Extract the [x, y] coordinate from the center of the cell holding the provided text.  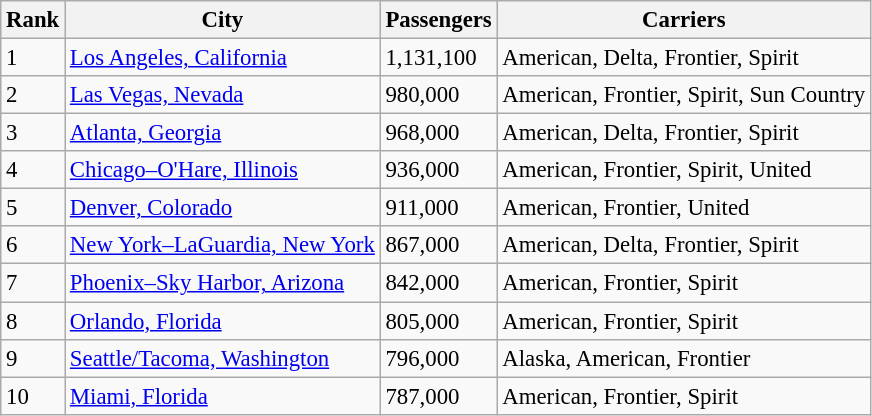
9 [33, 358]
New York–LaGuardia, New York [223, 245]
2 [33, 95]
4 [33, 170]
867,000 [438, 245]
Phoenix–Sky Harbor, Arizona [223, 283]
Miami, Florida [223, 396]
Alaska, American, Frontier [684, 358]
10 [33, 396]
Seattle/Tacoma, Washington [223, 358]
City [223, 20]
Passengers [438, 20]
American, Frontier, Spirit, Sun Country [684, 95]
7 [33, 283]
American, Frontier, Spirit, United [684, 170]
Chicago–O'Hare, Illinois [223, 170]
796,000 [438, 358]
805,000 [438, 321]
980,000 [438, 95]
Carriers [684, 20]
787,000 [438, 396]
Las Vegas, Nevada [223, 95]
Denver, Colorado [223, 208]
3 [33, 133]
936,000 [438, 170]
6 [33, 245]
911,000 [438, 208]
American, Frontier, United [684, 208]
1 [33, 58]
Rank [33, 20]
5 [33, 208]
968,000 [438, 133]
8 [33, 321]
1,131,100 [438, 58]
Atlanta, Georgia [223, 133]
Orlando, Florida [223, 321]
842,000 [438, 283]
Los Angeles, California [223, 58]
